Pinpoint the cell where the given text exists, returning its [X, Y] midpoint coordinate. 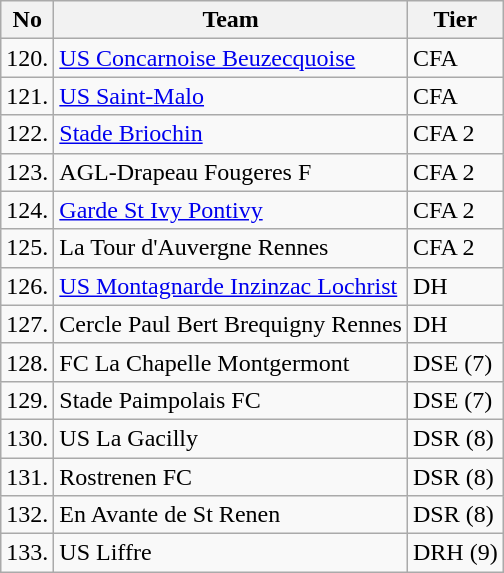
En Avante de St Renen [231, 515]
132. [28, 515]
128. [28, 362]
121. [28, 96]
US Saint-Malo [231, 96]
Stade Briochin [231, 134]
La Tour d'Auvergne Rennes [231, 248]
133. [28, 553]
US La Gacilly [231, 438]
Garde St Ivy Pontivy [231, 210]
No [28, 20]
AGL-Drapeau Fougeres F [231, 172]
126. [28, 286]
123. [28, 172]
Cercle Paul Bert Brequigny Rennes [231, 324]
DRH (9) [455, 553]
124. [28, 210]
US Concarnoise Beuzecquoise [231, 58]
122. [28, 134]
130. [28, 438]
Team [231, 20]
FC La Chapelle Montgermont [231, 362]
Stade Paimpolais FC [231, 400]
Rostrenen FC [231, 477]
Tier [455, 20]
127. [28, 324]
125. [28, 248]
129. [28, 400]
US Montagnarde Inzinzac Lochrist [231, 286]
120. [28, 58]
131. [28, 477]
US Liffre [231, 553]
